Scan for the cell matching the given text and deliver its (x, y) coordinate at center. 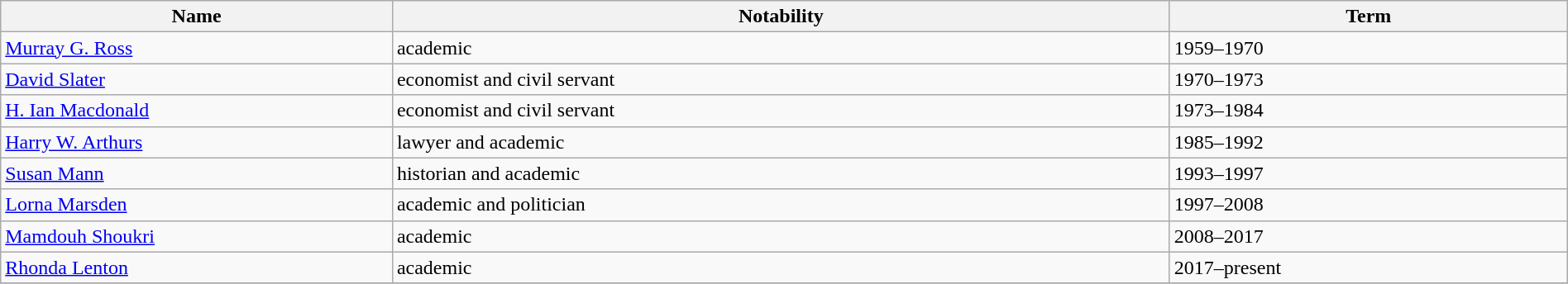
Lorna Marsden (197, 205)
1985–1992 (1368, 142)
lawyer and academic (781, 142)
Term (1368, 17)
Notability (781, 17)
Mamdouh Shoukri (197, 236)
Murray G. Ross (197, 48)
1973–1984 (1368, 111)
1959–1970 (1368, 48)
Rhonda Lenton (197, 267)
Harry W. Arthurs (197, 142)
Susan Mann (197, 173)
2008–2017 (1368, 236)
historian and academic (781, 173)
1997–2008 (1368, 205)
Name (197, 17)
1970–1973 (1368, 79)
academic and politician (781, 205)
1993–1997 (1368, 173)
H. Ian Macdonald (197, 111)
2017–present (1368, 267)
David Slater (197, 79)
